For the text-containing cell, return its midpoint in [X, Y] coordinate format. 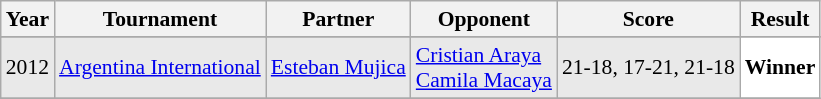
21-18, 17-21, 21-18 [648, 68]
Esteban Mujica [338, 68]
Year [28, 19]
Cristian Araya Camila Macaya [484, 68]
Winner [780, 68]
2012 [28, 68]
Partner [338, 19]
Score [648, 19]
Result [780, 19]
Tournament [160, 19]
Opponent [484, 19]
Argentina International [160, 68]
